Search for the cell housing the specified text and yield its [X, Y] center coordinate. 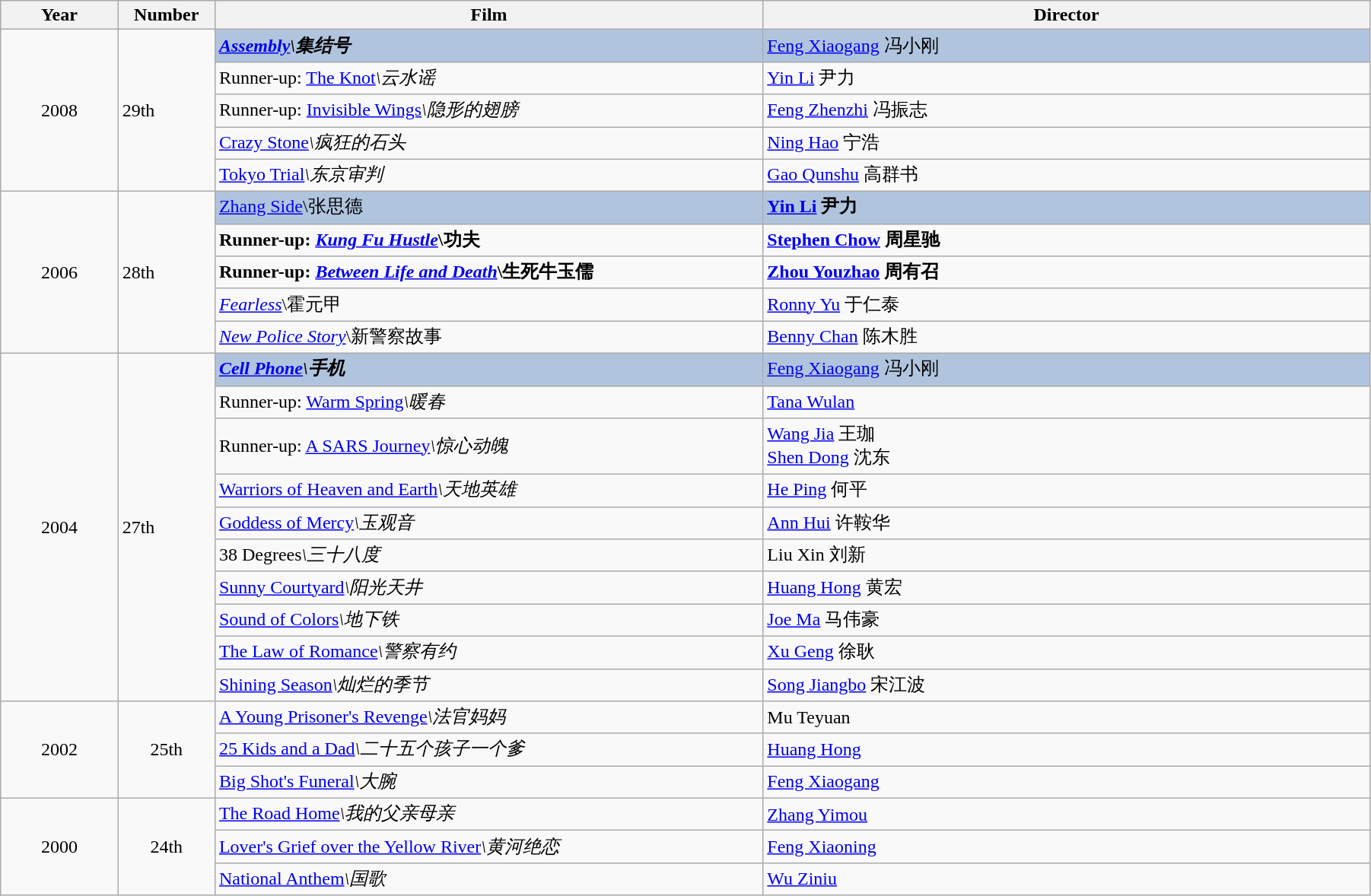
38 Degrees\三十八度 [488, 555]
Runner-up: Invisible Wings\隐形的翅膀 [488, 111]
Lover's Grief over the Yellow River\黄河绝恋 [488, 847]
Liu Xin 刘新 [1067, 555]
Runner-up: Between Life and Death\生死牛玉儒 [488, 272]
Wang Jia 王珈Shen Dong 沈东 [1067, 446]
Big Shot's Funeral\大腕 [488, 782]
He Ping 何平 [1067, 491]
New Police Story\新警察故事 [488, 338]
25th [166, 750]
Huang Hong 黄宏 [1067, 587]
Tokyo Trial\东京审判 [488, 175]
Zhang Yimou [1067, 814]
2000 [59, 847]
Mu Teyuan [1067, 718]
Benny Chan 陈木胜 [1067, 338]
Assembly\集结号 [488, 46]
Ning Hao 宁浩 [1067, 143]
The Law of Romance\警察有约 [488, 653]
Sound of Colors\地下铁 [488, 621]
27th [166, 526]
Director [1067, 15]
Year [59, 15]
2008 [59, 111]
Wu Ziniu [1067, 879]
Goddess of Mercy\玉观音 [488, 523]
28th [166, 272]
Ann Hui 许鞍华 [1067, 523]
24th [166, 847]
Crazy Stone\疯狂的石头 [488, 143]
Joe Ma 马伟豪 [1067, 621]
The Road Home\我的父亲母亲 [488, 814]
Runner-up: The Knot\云水谣 [488, 78]
Sunny Courtyard\阳光天井 [488, 587]
Huang Hong [1067, 750]
Stephen Chow 周星驰 [1067, 240]
Gao Qunshu 高群书 [1067, 175]
Zhang Side\张思德 [488, 208]
Fearless\霍元甲 [488, 304]
Runner-up: A SARS Journey\惊心动魄 [488, 446]
Feng Zhenzhi 冯振志 [1067, 111]
Number [166, 15]
Runner-up: Kung Fu Hustle\功夫 [488, 240]
2004 [59, 526]
Film [488, 15]
25 Kids and a Dad\二十五个孩子一个爹 [488, 750]
Tana Wulan [1067, 402]
Xu Geng 徐耿 [1067, 653]
Feng Xiaogang [1067, 782]
Runner-up: Warm Spring\暖春 [488, 402]
2002 [59, 750]
Warriors of Heaven and Earth\天地英雄 [488, 491]
National Anthem\国歌 [488, 879]
Ronny Yu 于仁泰 [1067, 304]
Song Jiangbo 宋江波 [1067, 685]
Zhou Youzhao 周有召 [1067, 272]
29th [166, 111]
Cell Phone\手机 [488, 370]
Shining Season\灿烂的季节 [488, 685]
A Young Prisoner's Revenge\法官妈妈 [488, 718]
2006 [59, 272]
Feng Xiaoning [1067, 847]
